Detect which cell encompasses the target text, then output its (x, y) center coordinate. 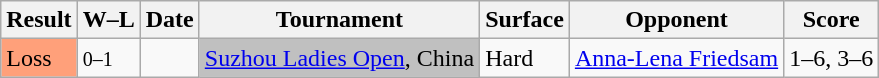
Loss (39, 58)
Tournament (339, 20)
Suzhou Ladies Open, China (339, 58)
Score (832, 20)
Surface (525, 20)
0–1 (108, 58)
Opponent (676, 20)
Result (39, 20)
Date (170, 20)
1–6, 3–6 (832, 58)
Hard (525, 58)
W–L (108, 20)
Anna-Lena Friedsam (676, 58)
